Locate the cell with the specified text and output its (x, y) center coordinate. 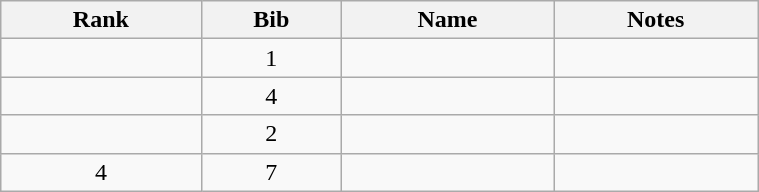
Name (448, 20)
Notes (656, 20)
7 (272, 172)
1 (272, 58)
Bib (272, 20)
Rank (101, 20)
2 (272, 134)
